Return [X, Y] of the center of cell containing provided text 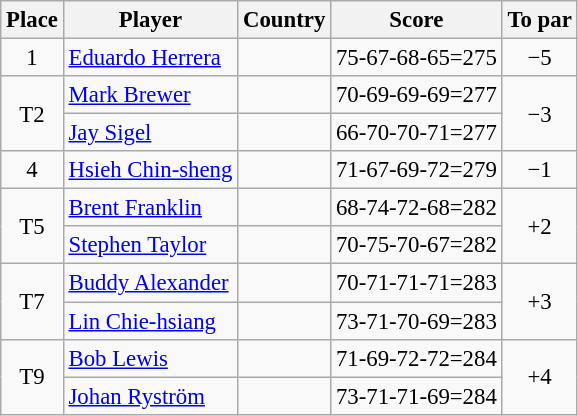
Hsieh Chin-sheng [150, 170]
1 [32, 58]
Bob Lewis [150, 358]
Lin Chie-hsiang [150, 321]
Eduardo Herrera [150, 58]
73-71-70-69=283 [417, 321]
66-70-70-71=277 [417, 133]
Jay Sigel [150, 133]
Brent Franklin [150, 208]
68-74-72-68=282 [417, 208]
70-69-69-69=277 [417, 95]
+2 [540, 226]
Mark Brewer [150, 95]
71-69-72-72=284 [417, 358]
Stephen Taylor [150, 245]
−3 [540, 114]
75-67-68-65=275 [417, 58]
T9 [32, 376]
Buddy Alexander [150, 283]
+3 [540, 302]
−5 [540, 58]
Country [284, 20]
70-71-71-71=283 [417, 283]
70-75-70-67=282 [417, 245]
T5 [32, 226]
4 [32, 170]
To par [540, 20]
+4 [540, 376]
Player [150, 20]
71-67-69-72=279 [417, 170]
Place [32, 20]
−1 [540, 170]
73-71-71-69=284 [417, 396]
T7 [32, 302]
Johan Ryström [150, 396]
Score [417, 20]
T2 [32, 114]
